Search for the cell housing the specified text and yield its (X, Y) center coordinate. 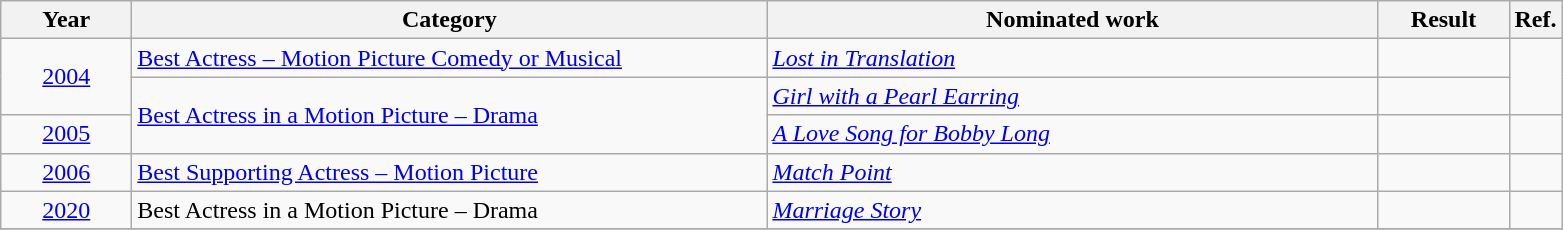
Best Supporting Actress – Motion Picture (450, 172)
Best Actress – Motion Picture Comedy or Musical (450, 58)
Year (66, 20)
2004 (66, 77)
2005 (66, 134)
Marriage Story (1072, 210)
Nominated work (1072, 20)
Category (450, 20)
Girl with a Pearl Earring (1072, 96)
Match Point (1072, 172)
2006 (66, 172)
Ref. (1536, 20)
2020 (66, 210)
A Love Song for Bobby Long (1072, 134)
Result (1444, 20)
Lost in Translation (1072, 58)
